Return the (x, y) coordinate for the center point of the cell that contains the specified text.  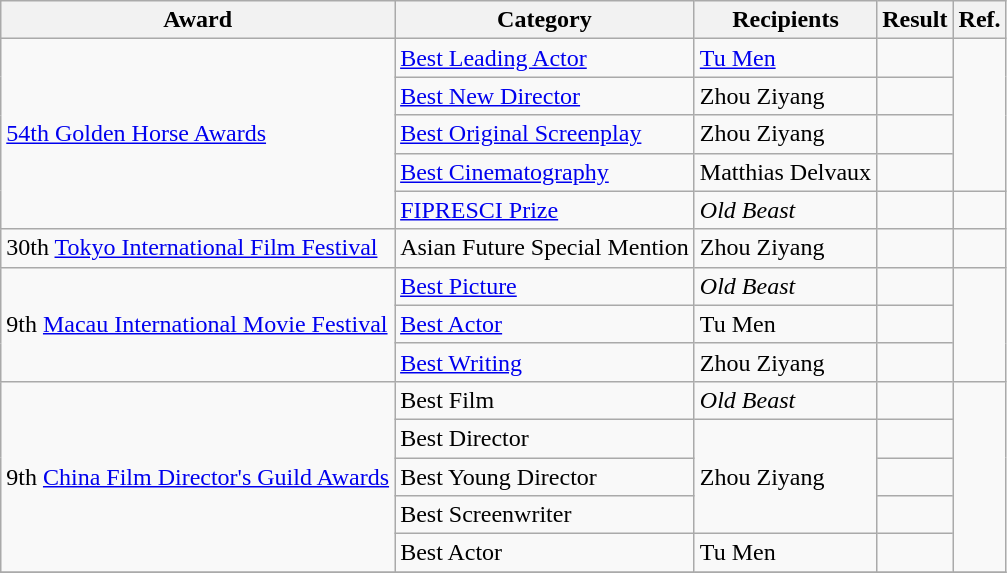
9th Macau International Movie Festival (198, 324)
Best Leading Actor (545, 58)
Best Young Director (545, 477)
Category (545, 20)
30th Tokyo International Film Festival (198, 248)
Matthias Delvaux (785, 172)
Best Original Screenplay (545, 134)
FIPRESCI Prize (545, 210)
54th Golden Horse Awards (198, 134)
9th China Film Director's Guild Awards (198, 476)
Best Picture (545, 286)
Best Screenwriter (545, 515)
Best Cinematography (545, 172)
Result (915, 20)
Asian Future Special Mention (545, 248)
Best New Director (545, 96)
Best Director (545, 438)
Ref. (980, 20)
Recipients (785, 20)
Best Writing (545, 362)
Best Film (545, 400)
Award (198, 20)
